From the cell containing the given text, extract its center point as (x, y) coordinate. 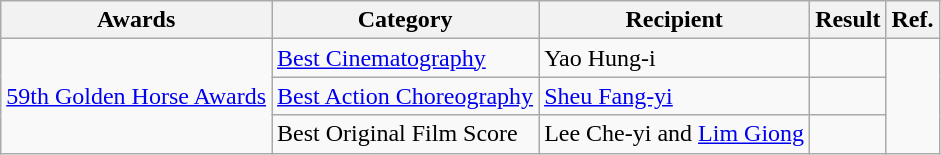
Recipient (674, 20)
Sheu Fang-yi (674, 96)
Result (848, 20)
Best Original Film Score (406, 134)
Yao Hung-i (674, 58)
Best Action Choreography (406, 96)
Lee Che-yi and Lim Giong (674, 134)
Awards (136, 20)
59th Golden Horse Awards (136, 96)
Category (406, 20)
Ref. (912, 20)
Best Cinematography (406, 58)
